Return [x, y] of the center of cell containing provided text 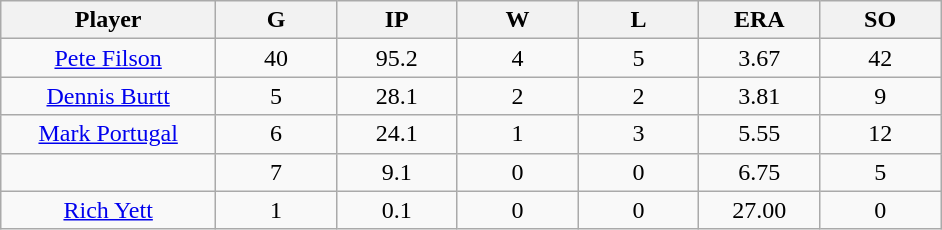
IP [396, 20]
40 [276, 58]
5.55 [760, 134]
Pete Filson [108, 58]
3.67 [760, 58]
SO [880, 20]
Dennis Burtt [108, 96]
6 [276, 134]
28.1 [396, 96]
6.75 [760, 172]
0.1 [396, 210]
L [638, 20]
3.81 [760, 96]
W [518, 20]
4 [518, 58]
42 [880, 58]
24.1 [396, 134]
7 [276, 172]
G [276, 20]
Mark Portugal [108, 134]
95.2 [396, 58]
ERA [760, 20]
Rich Yett [108, 210]
12 [880, 134]
27.00 [760, 210]
9.1 [396, 172]
9 [880, 96]
3 [638, 134]
Player [108, 20]
